Determine the [X, Y] coordinate at the center of the cell enclosing the given text.  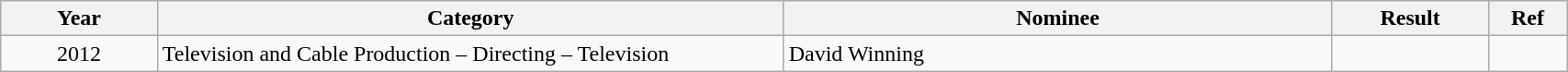
David Winning [1058, 54]
Category [470, 18]
Result [1410, 18]
2012 [79, 54]
Ref [1527, 18]
Year [79, 18]
Nominee [1058, 18]
Television and Cable Production – Directing – Television [470, 54]
